Provide the [x, y] coordinate of the cell's center where the given text is located.  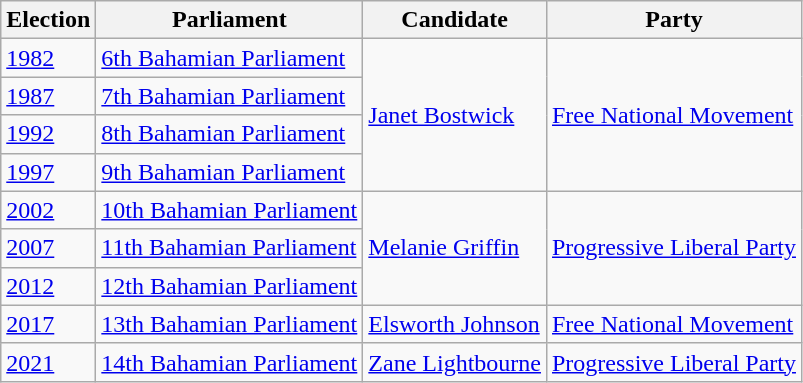
Melanie Griffin [455, 248]
2017 [48, 324]
2012 [48, 286]
Election [48, 20]
13th Bahamian Parliament [230, 324]
Party [674, 20]
1982 [48, 58]
6th Bahamian Parliament [230, 58]
2002 [48, 210]
1992 [48, 134]
9th Bahamian Parliament [230, 172]
11th Bahamian Parliament [230, 248]
14th Bahamian Parliament [230, 362]
2021 [48, 362]
Janet Bostwick [455, 115]
8th Bahamian Parliament [230, 134]
1997 [48, 172]
10th Bahamian Parliament [230, 210]
Candidate [455, 20]
12th Bahamian Parliament [230, 286]
2007 [48, 248]
7th Bahamian Parliament [230, 96]
Parliament [230, 20]
Elsworth Johnson [455, 324]
Zane Lightbourne [455, 362]
1987 [48, 96]
